Output the [X, Y] coordinate of the center of the cell containing the given text.  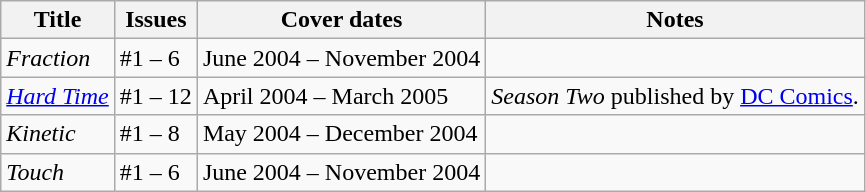
April 2004 – March 2005 [341, 96]
Cover dates [341, 20]
Title [58, 20]
Issues [156, 20]
May 2004 – December 2004 [341, 134]
Fraction [58, 58]
Notes [676, 20]
Season Two published by DC Comics. [676, 96]
#1 – 12 [156, 96]
#1 – 8 [156, 134]
Hard Time [58, 96]
Kinetic [58, 134]
Touch [58, 172]
